Capture the cell that displays the provided text and extract its (x, y) central coordinate. 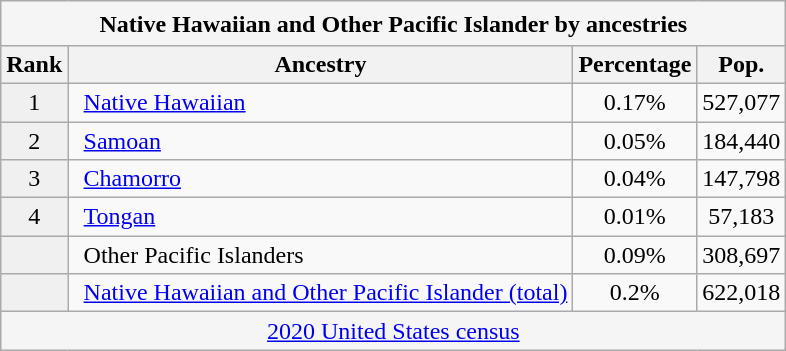
Chamorro (320, 179)
147,798 (742, 179)
Percentage (635, 64)
0.05% (635, 141)
Tongan (320, 217)
Other Pacific Islanders (320, 255)
0.2% (635, 293)
2020 United States census (394, 331)
0.04% (635, 179)
622,018 (742, 293)
1 (34, 102)
Pop. (742, 64)
Native Hawaiian and Other Pacific Islander by ancestries (394, 24)
184,440 (742, 141)
Rank (34, 64)
0.01% (635, 217)
Native Hawaiian (320, 102)
0.17% (635, 102)
527,077 (742, 102)
0.09% (635, 255)
308,697 (742, 255)
Samoan (320, 141)
2 (34, 141)
57,183 (742, 217)
Ancestry (320, 64)
3 (34, 179)
Native Hawaiian and Other Pacific Islander (total) (320, 293)
4 (34, 217)
